Detect which cell encompasses the target text, then output its (X, Y) center coordinate. 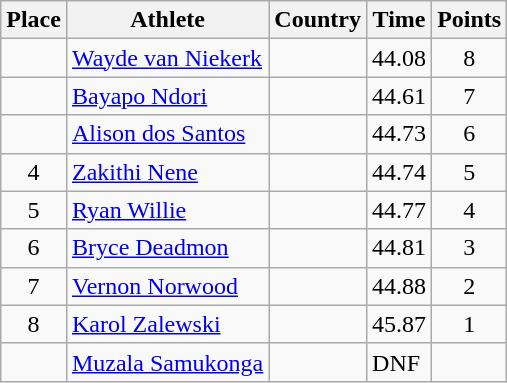
3 (470, 248)
Bayapo Ndori (167, 96)
Alison dos Santos (167, 134)
44.81 (400, 248)
Country (318, 20)
44.88 (400, 286)
Ryan Willie (167, 210)
1 (470, 324)
Vernon Norwood (167, 286)
Muzala Samukonga (167, 362)
Points (470, 20)
44.08 (400, 58)
44.77 (400, 210)
Wayde van Niekerk (167, 58)
Karol Zalewski (167, 324)
DNF (400, 362)
Bryce Deadmon (167, 248)
Place (34, 20)
45.87 (400, 324)
44.74 (400, 172)
Zakithi Nene (167, 172)
2 (470, 286)
Athlete (167, 20)
44.73 (400, 134)
44.61 (400, 96)
Time (400, 20)
